Provide the [x, y] coordinate of the cell's center where the given text is located.  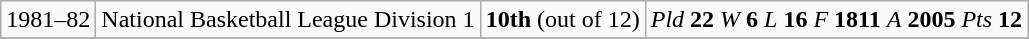
10th (out of 12) [562, 20]
National Basketball League Division 1 [288, 20]
Pld 22 W 6 L 16 F 1811 A 2005 Pts 12 [836, 20]
1981–82 [48, 20]
